Provide the (x, y) coordinate of the cell's center where the given text is located.  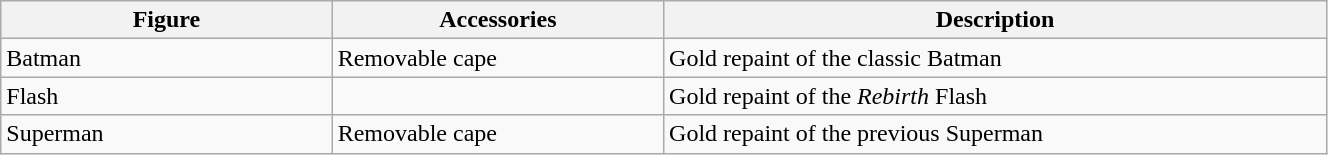
Batman (166, 58)
Description (996, 20)
Gold repaint of the Rebirth Flash (996, 96)
Gold repaint of the previous Superman (996, 134)
Superman (166, 134)
Flash (166, 96)
Gold repaint of the classic Batman (996, 58)
Accessories (498, 20)
Figure (166, 20)
